Find where the given text appears and provide that cell's center as (X, Y) coordinate. 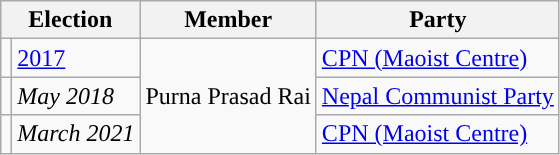
Election (70, 20)
Member (228, 20)
May 2018 (76, 96)
Nepal Communist Party (438, 96)
Purna Prasad Rai (228, 96)
2017 (76, 58)
Party (438, 20)
March 2021 (76, 134)
